Identify which cell holds the provided text, then report its [x, y] central coordinate. 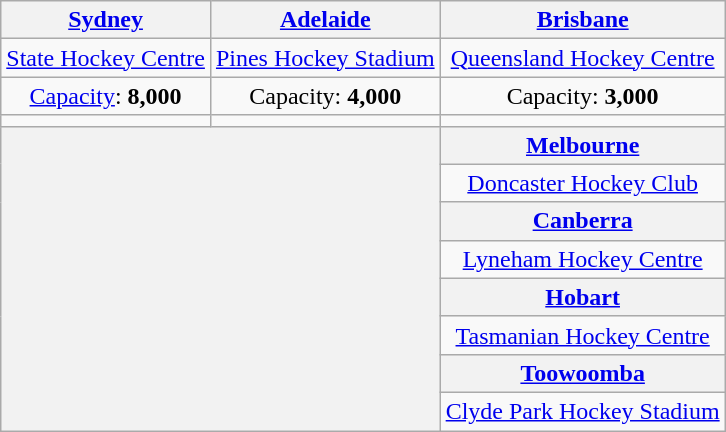
State Hockey Centre [106, 58]
Capacity: 3,000 [582, 96]
Melbourne [582, 145]
Capacity: 4,000 [325, 96]
Canberra [582, 221]
Brisbane [582, 20]
Toowoomba [582, 373]
Hobart [582, 297]
Pines Hockey Stadium [325, 58]
Adelaide [325, 20]
Clyde Park Hockey Stadium [582, 411]
Capacity: 8,000 [106, 96]
Doncaster Hockey Club [582, 183]
Queensland Hockey Centre [582, 58]
Tasmanian Hockey Centre [582, 335]
Sydney [106, 20]
Lyneham Hockey Centre [582, 259]
